Extract the (X, Y) coordinate from the center of the cell holding the provided text.  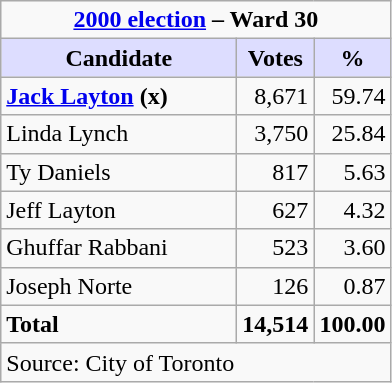
126 (276, 286)
25.84 (352, 134)
Jack Layton (x) (119, 96)
Source: City of Toronto (196, 362)
Jeff Layton (119, 210)
3,750 (276, 134)
2000 election – Ward 30 (196, 20)
4.32 (352, 210)
100.00 (352, 324)
Ty Daniels (119, 172)
8,671 (276, 96)
0.87 (352, 286)
523 (276, 248)
14,514 (276, 324)
Votes (276, 58)
Ghuffar Rabbani (119, 248)
Joseph Norte (119, 286)
Total (119, 324)
5.63 (352, 172)
817 (276, 172)
59.74 (352, 96)
Candidate (119, 58)
3.60 (352, 248)
627 (276, 210)
% (352, 58)
Linda Lynch (119, 134)
